Pinpoint the cell where the given text exists, returning its [x, y] midpoint coordinate. 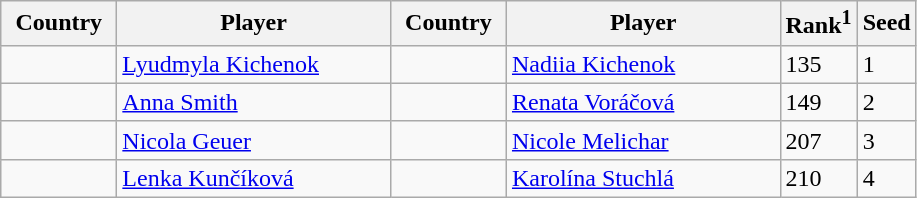
2 [886, 102]
3 [886, 140]
Lyudmyla Kichenok [254, 64]
Seed [886, 24]
Renata Voráčová [643, 102]
Rank1 [818, 24]
1 [886, 64]
149 [818, 102]
Nicola Geuer [254, 140]
Lenka Kunčíková [254, 178]
Anna Smith [254, 102]
207 [818, 140]
Karolína Stuchlá [643, 178]
Nadiia Kichenok [643, 64]
135 [818, 64]
210 [818, 178]
4 [886, 178]
Nicole Melichar [643, 140]
